From the cell containing the given text, extract its center point as [x, y] coordinate. 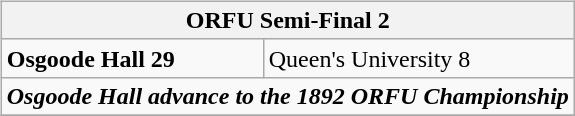
ORFU Semi-Final 2 [288, 20]
Osgoode Hall advance to the 1892 ORFU Championship [288, 96]
Queen's University 8 [418, 58]
Osgoode Hall 29 [132, 58]
